Pinpoint the cell where the given text exists, returning its (x, y) midpoint coordinate. 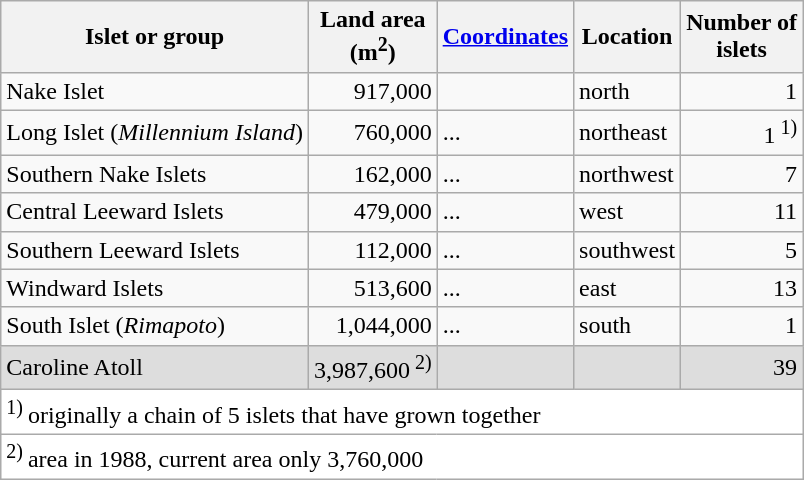
5 (742, 250)
Southern Leeward Islets (155, 250)
South Islet (Rimapoto) (155, 326)
northwest (628, 174)
Long Islet (Millennium Island) (155, 132)
Number ofislets (742, 37)
Location (628, 37)
2) area in 1988, current area only 3,760,000 (402, 456)
7 (742, 174)
east (628, 288)
Coordinates (505, 37)
Central Leeward Islets (155, 212)
south (628, 326)
southwest (628, 250)
13 (742, 288)
11 (742, 212)
Windward Islets (155, 288)
760,000 (372, 132)
Land area(m2) (372, 37)
479,000 (372, 212)
513,600 (372, 288)
3,987,600 2) (372, 368)
917,000 (372, 91)
north (628, 91)
1) originally a chain of 5 islets that have grown together (402, 412)
Islet or group (155, 37)
west (628, 212)
1,044,000 (372, 326)
northeast (628, 132)
39 (742, 368)
1 1) (742, 132)
Southern Nake Islets (155, 174)
Caroline Atoll (155, 368)
Nake Islet (155, 91)
112,000 (372, 250)
162,000 (372, 174)
